Capture the cell that displays the provided text and extract its [x, y] central coordinate. 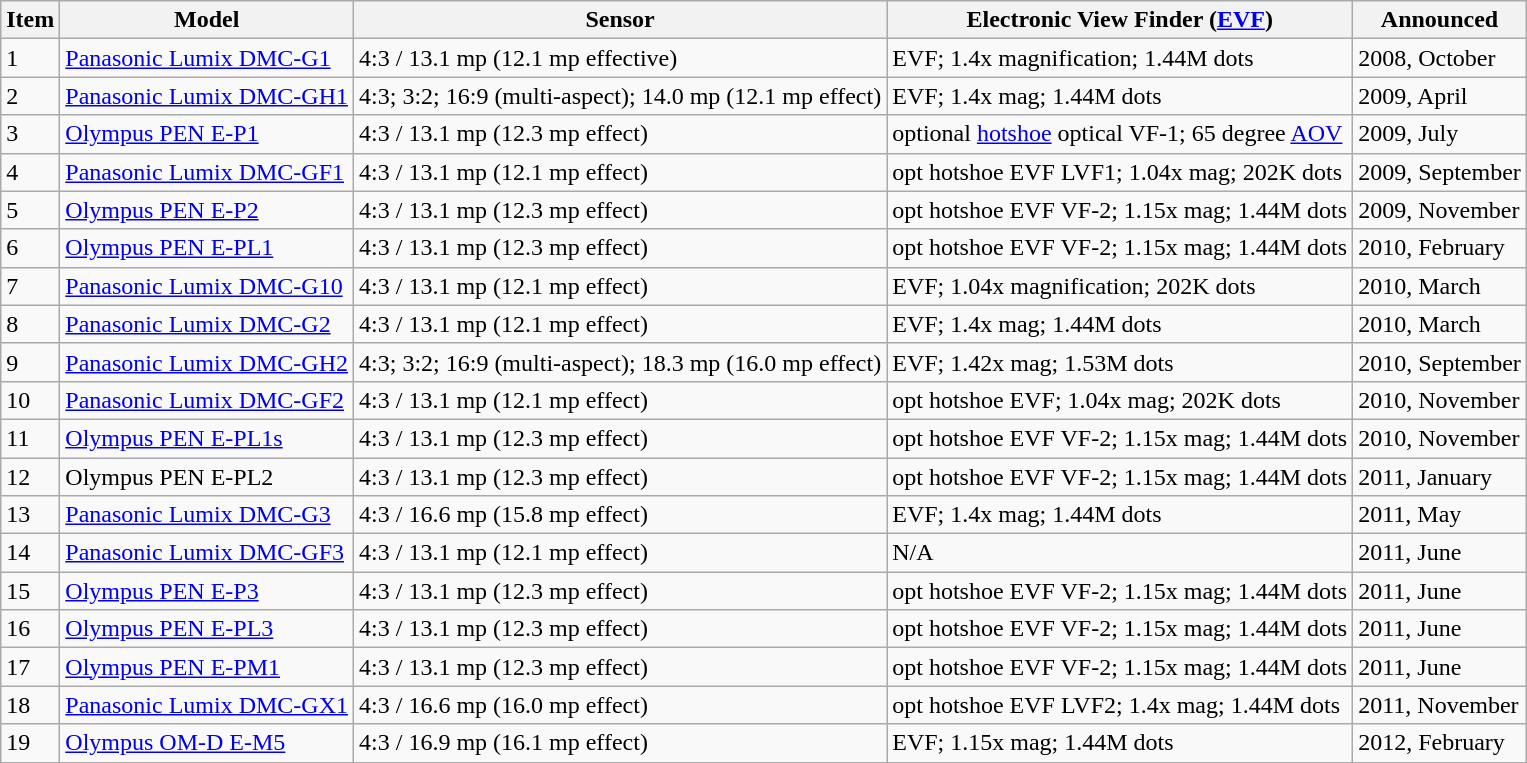
Sensor [620, 20]
Item [30, 20]
opt hotshoe EVF; 1.04x mag; 202K dots [1120, 400]
Olympus PEN E-P3 [207, 591]
Panasonic Lumix DMC-GF3 [207, 553]
4:3; 3:2; 16:9 (multi-aspect); 14.0 mp (12.1 mp effect) [620, 96]
14 [30, 553]
optional hotshoe optical VF-1; 65 degree AOV [1120, 134]
1 [30, 58]
Panasonic Lumix DMC-G1 [207, 58]
11 [30, 438]
4:3; 3:2; 16:9 (multi-aspect); 18.3 mp (16.0 mp effect) [620, 362]
2011, May [1440, 515]
opt hotshoe EVF LVF2; 1.4x mag; 1.44M dots [1120, 705]
Panasonic Lumix DMC-GH1 [207, 96]
2009, April [1440, 96]
2008, October [1440, 58]
Panasonic Lumix DMC-GH2 [207, 362]
Olympus PEN E-P1 [207, 134]
2010, September [1440, 362]
19 [30, 743]
4:3 / 16.6 mp (15.8 mp effect) [620, 515]
Olympus PEN E-PL3 [207, 629]
2 [30, 96]
Model [207, 20]
Panasonic Lumix DMC-G10 [207, 286]
10 [30, 400]
8 [30, 324]
N/A [1120, 553]
Panasonic Lumix DMC-GF1 [207, 172]
2011, January [1440, 477]
2009, September [1440, 172]
2009, November [1440, 210]
Olympus PEN E-P2 [207, 210]
Olympus OM-D E-M5 [207, 743]
6 [30, 248]
Olympus PEN E-PL1s [207, 438]
Announced [1440, 20]
Panasonic Lumix DMC-GX1 [207, 705]
opt hotshoe EVF LVF1; 1.04x mag; 202K dots [1120, 172]
EVF; 1.15x mag; 1.44M dots [1120, 743]
EVF; 1.4x magnification; 1.44M dots [1120, 58]
Olympus PEN E-PL1 [207, 248]
Panasonic Lumix DMC-GF2 [207, 400]
15 [30, 591]
Panasonic Lumix DMC-G3 [207, 515]
Olympus PEN E-PL2 [207, 477]
9 [30, 362]
5 [30, 210]
Electronic View Finder (EVF) [1120, 20]
EVF; 1.04x magnification; 202K dots [1120, 286]
4:3 / 13.1 mp (12.1 mp effective) [620, 58]
Olympus PEN E-PM1 [207, 667]
7 [30, 286]
Panasonic Lumix DMC-G2 [207, 324]
2009, July [1440, 134]
17 [30, 667]
2011, November [1440, 705]
13 [30, 515]
18 [30, 705]
12 [30, 477]
3 [30, 134]
2012, February [1440, 743]
4:3 / 16.6 mp (16.0 mp effect) [620, 705]
4:3 / 16.9 mp (16.1 mp effect) [620, 743]
4 [30, 172]
2010, February [1440, 248]
EVF; 1.42x mag; 1.53M dots [1120, 362]
16 [30, 629]
